Scan for the cell matching the given text and deliver its (X, Y) coordinate at center. 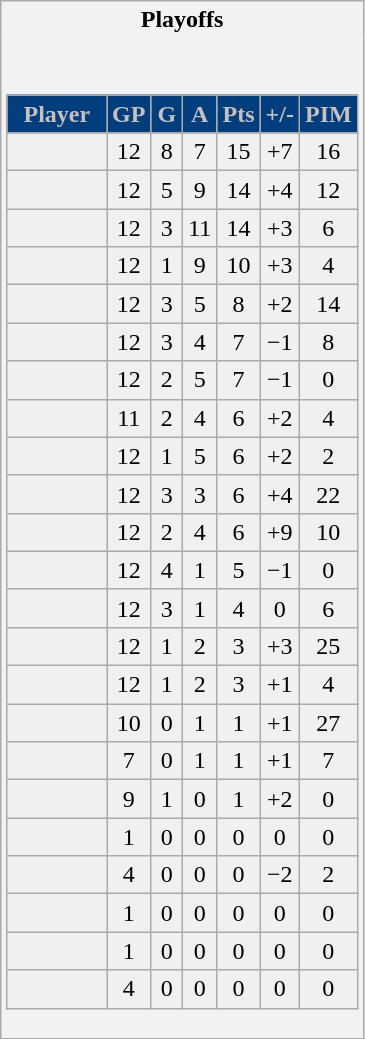
27 (328, 723)
Player (57, 114)
Playoffs (182, 20)
+7 (280, 152)
GP (129, 114)
PIM (328, 114)
+9 (280, 532)
15 (238, 152)
16 (328, 152)
−2 (280, 875)
Pts (238, 114)
G (167, 114)
25 (328, 646)
22 (328, 494)
A (200, 114)
+/- (280, 114)
